Return the [x, y] coordinate for the center point of the cell that contains the specified text.  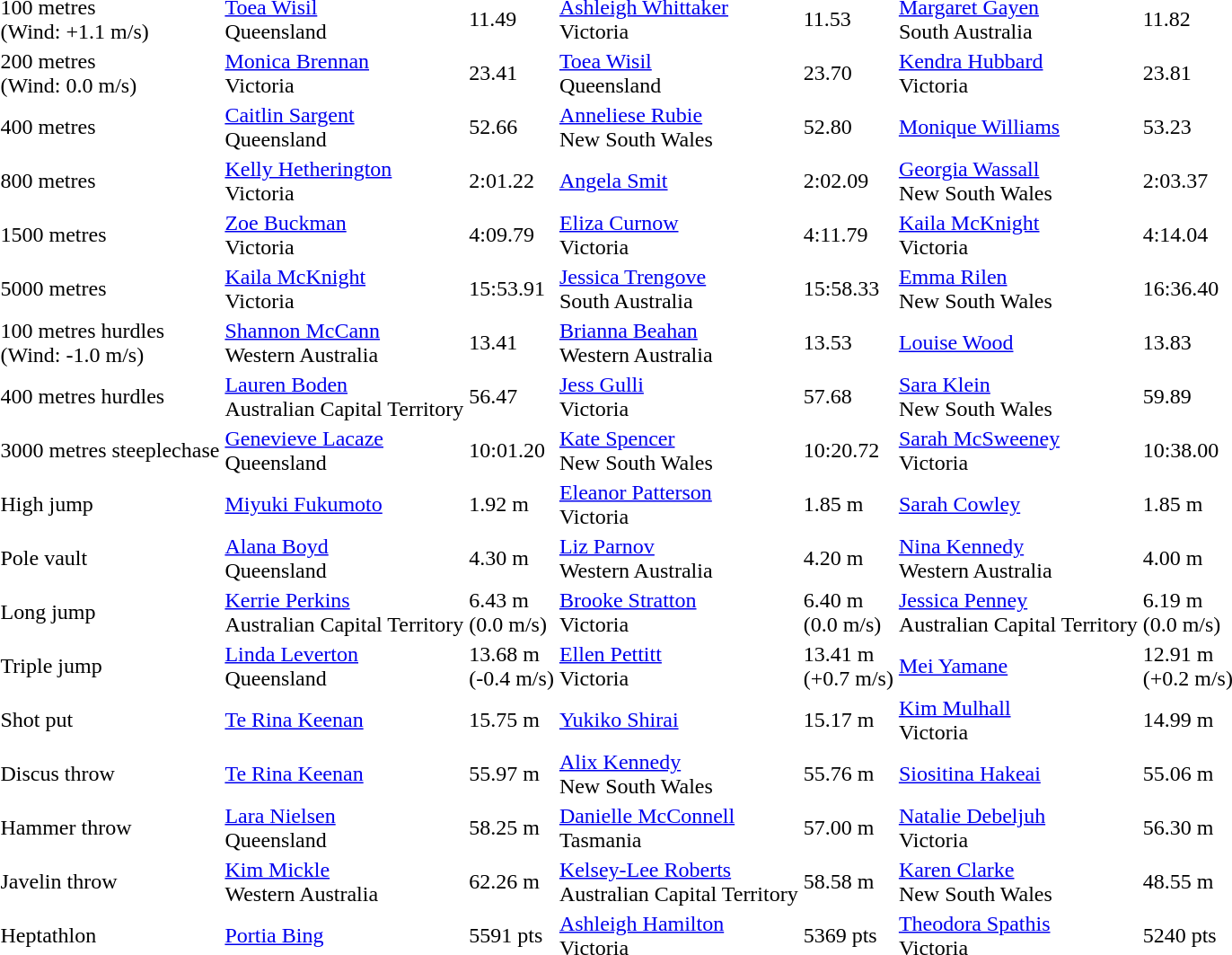
1.85 m [848, 505]
57.00 m [848, 828]
Emma RilenNew South Wales [1018, 289]
Kelly HetheringtonVictoria [345, 181]
Jessica PenneyAustralian Capital Territory [1018, 613]
10:20.72 [848, 451]
Mei Yamane [1018, 667]
1.92 m [512, 505]
Anneliese RubieNew South Wales [679, 128]
23.41 [512, 74]
15.75 m [512, 721]
Miyuki Fukumoto [345, 505]
Shannon McCannWestern Australia [345, 343]
52.80 [848, 128]
56.47 [512, 397]
Siositina Hakeai [1018, 774]
Kendra HubbardVictoria [1018, 74]
58.25 m [512, 828]
58.58 m [848, 882]
13.53 [848, 343]
Sara KleinNew South Wales [1018, 397]
15:58.33 [848, 289]
4:09.79 [512, 235]
Eleanor PattersonVictoria [679, 505]
Kim MulhallVictoria [1018, 721]
Georgia WassallNew South Wales [1018, 181]
Zoe BuckmanVictoria [345, 235]
Jess GulliVictoria [679, 397]
13.41 [512, 343]
52.66 [512, 128]
Karen ClarkeNew South Wales [1018, 882]
55.76 m [848, 774]
Yukiko Shirai [679, 721]
Angela Smit [679, 181]
Liz ParnovWestern Australia [679, 559]
6.43 m(0.0 m/s) [512, 613]
Linda LevertonQueensland [345, 667]
2:02.09 [848, 181]
10:01.20 [512, 451]
Genevieve LacazeQueensland [345, 451]
62.26 m [512, 882]
Kelsey-Lee RobertsAustralian Capital Territory [679, 882]
4:11.79 [848, 235]
15:53.91 [512, 289]
Alix KennedyNew South Wales [679, 774]
23.70 [848, 74]
Lauren BodenAustralian Capital Territory [345, 397]
Nina KennedyWestern Australia [1018, 559]
Louise Wood [1018, 343]
Natalie DebeljuhVictoria [1018, 828]
13.41 m (+0.7 m/s) [848, 667]
Caitlin SargentQueensland [345, 128]
Kerrie PerkinsAustralian Capital Territory [345, 613]
Monique Williams [1018, 128]
57.68 [848, 397]
Monica BrennanVictoria [345, 74]
Sarah Cowley [1018, 505]
4.30 m [512, 559]
13.68 m(-0.4 m/s) [512, 667]
6.40 m(0.0 m/s) [848, 613]
Ellen PettittVictoria [679, 667]
Alana BoydQueensland [345, 559]
Danielle McConnellTasmania [679, 828]
55.97 m [512, 774]
Jessica TrengoveSouth Australia [679, 289]
4.20 m [848, 559]
Eliza CurnowVictoria [679, 235]
Brianna BeahanWestern Australia [679, 343]
Kim MickleWestern Australia [345, 882]
Toea WisilQueensland [679, 74]
Sarah McSweeneyVictoria [1018, 451]
2:01.22 [512, 181]
15.17 m [848, 721]
Brooke StrattonVictoria [679, 613]
Lara NielsenQueensland [345, 828]
Kate SpencerNew South Wales [679, 451]
